Output the (x, y) coordinate of the center of the cell containing the given text.  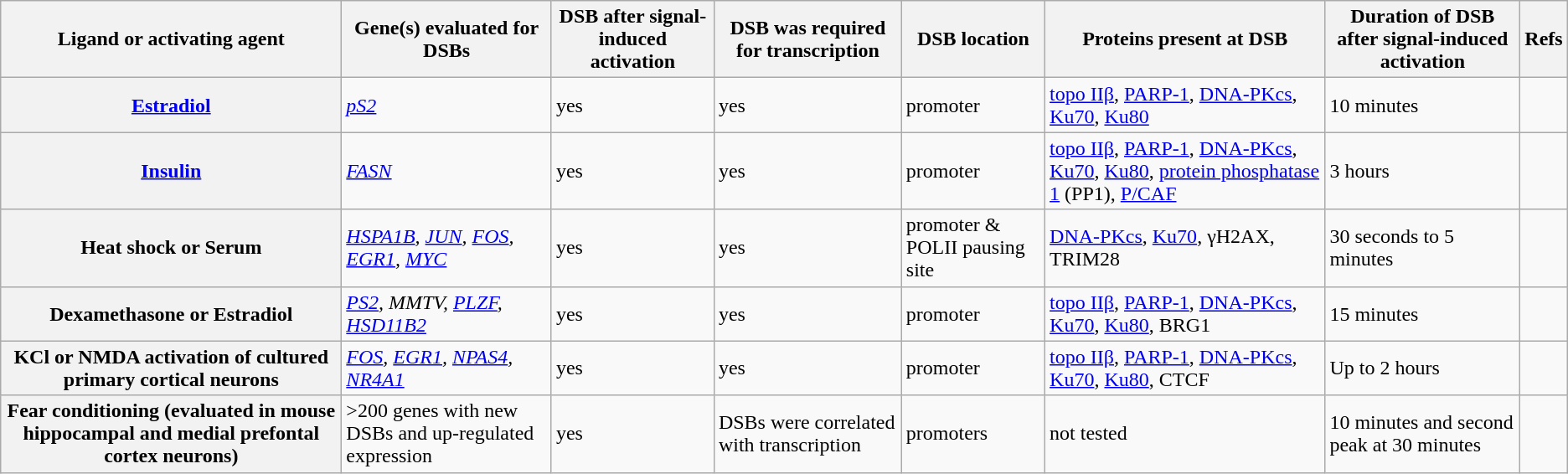
PS2, MMTV, PLZF, HSD11B2 (447, 313)
>200 genes with new DSBs and up-regulated expression (447, 434)
Proteins present at DSB (1185, 39)
10 minutes (1422, 106)
Heat shock or Serum (171, 248)
DSB after signal-induced activation (632, 39)
Fear conditioning (evaluated in mouse hippocampal and medial prefontal cortex neurons) (171, 434)
3 hours (1422, 171)
DSB was required for transcription (807, 39)
topo IIβ, PARP-1, DNA-PKcs, Ku70, Ku80, BRG1 (1185, 313)
Dexamethasone or Estradiol (171, 313)
KCl or NMDA activation of cultured primary cortical neurons (171, 368)
15 minutes (1422, 313)
topo IIβ, PARP-1, DNA-PKcs, Ku70, Ku80, CTCF (1185, 368)
not tested (1185, 434)
Ligand or activating agent (171, 39)
Insulin (171, 171)
Refs (1544, 39)
FOS, EGR1, NPAS4, NR4A1 (447, 368)
pS2 (447, 106)
10 minutes and second peak at 30 minutes (1422, 434)
Gene(s) evaluated for DSBs (447, 39)
topo IIβ, PARP-1, DNA-PKcs, Ku70, Ku80, protein phosphatase 1 (PP1), P/CAF (1185, 171)
promoters (973, 434)
DSB location (973, 39)
Up to 2 hours (1422, 368)
DNA-PKcs, Ku70, γH2AX, TRIM28 (1185, 248)
30 seconds to 5 minutes (1422, 248)
HSPA1B, JUN, FOS, EGR1, MYC (447, 248)
DSBs were correlated with transcription (807, 434)
topo IIβ, PARP-1, DNA-PKcs, Ku70, Ku80 (1185, 106)
promoter & POLII pausing site (973, 248)
FASN (447, 171)
Duration of DSB after signal-induced activation (1422, 39)
Estradiol (171, 106)
